Locate the cell with the specified text and output its (x, y) center coordinate. 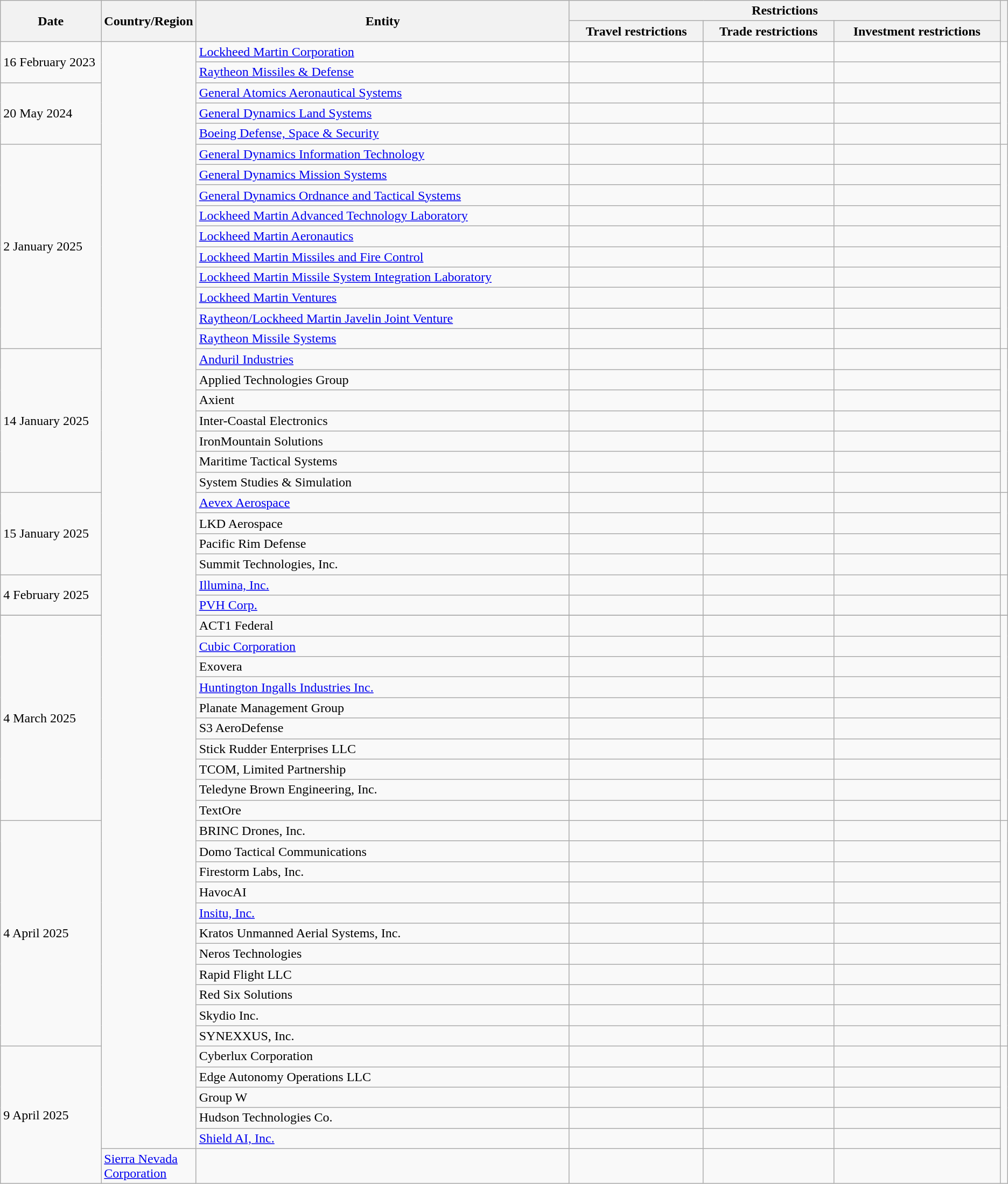
LKD Aerospace (382, 523)
System Studies & Simulation (382, 482)
HavocAI (382, 892)
Raytheon/Lockheed Martin Javelin Joint Venture (382, 318)
Pacific Rim Defense (382, 544)
Red Six Solutions (382, 995)
Country/Region (149, 21)
Inter-Coastal Electronics (382, 421)
Lockheed Martin Corporation (382, 52)
General Atomics Aeronautical Systems (382, 93)
Entity (382, 21)
Teledyne Brown Engineering, Inc. (382, 790)
Raytheon Missile Systems (382, 339)
Hudson Technologies Co. (382, 1118)
Huntington Ingalls Industries Inc. (382, 687)
Restrictions (785, 11)
General Dynamics Mission Systems (382, 175)
9 April 2025 (51, 1115)
Insitu, Inc. (382, 913)
4 March 2025 (51, 719)
Lockheed Martin Advanced Technology Laboratory (382, 215)
Domo Tactical Communications (382, 851)
Rapid Flight LLC (382, 974)
Lockheed Martin Aeronautics (382, 236)
Cubic Corporation (382, 646)
Boeing Defense, Space & Security (382, 134)
Summit Technologies, Inc. (382, 564)
General Dynamics Ordnance and Tactical Systems (382, 195)
Travel restrictions (636, 31)
Group W (382, 1097)
Planate Management Group (382, 708)
TCOM, Limited Partnership (382, 769)
General Dynamics Land Systems (382, 113)
Skydio Inc. (382, 1015)
Neros Technologies (382, 954)
Lockheed Martin Missiles and Fire Control (382, 257)
Lockheed Martin Ventures (382, 298)
Anduril Industries (382, 359)
Applied Technologies Group (382, 380)
Stick Rudder Enterprises LLC (382, 749)
Illumina, Inc. (382, 584)
PVH Corp. (382, 605)
Lockheed Martin Missile System Integration Laboratory (382, 277)
20 May 2024 (51, 113)
TextOre (382, 810)
Axient (382, 400)
Exovera (382, 667)
Kratos Unmanned Aerial Systems, Inc. (382, 934)
General Dynamics Information Technology (382, 154)
Raytheon Missiles & Defense (382, 72)
SYNEXXUS, Inc. (382, 1036)
Sierra Nevada Corporation (149, 1166)
Aevex Aerospace (382, 503)
15 January 2025 (51, 533)
ACT1 Federal (382, 626)
Shield AI, Inc. (382, 1138)
Trade restrictions (768, 31)
IronMountain Solutions (382, 441)
2 January 2025 (51, 247)
Cyberlux Corporation (382, 1056)
14 January 2025 (51, 421)
BRINC Drones, Inc. (382, 831)
Date (51, 21)
S3 AeroDefense (382, 728)
Firestorm Labs, Inc. (382, 872)
4 April 2025 (51, 933)
Edge Autonomy Operations LLC (382, 1077)
4 February 2025 (51, 595)
Maritime Tactical Systems (382, 462)
16 February 2023 (51, 62)
Investment restrictions (916, 31)
